Determine the [x, y] coordinate at the center of the cell enclosing the given text.  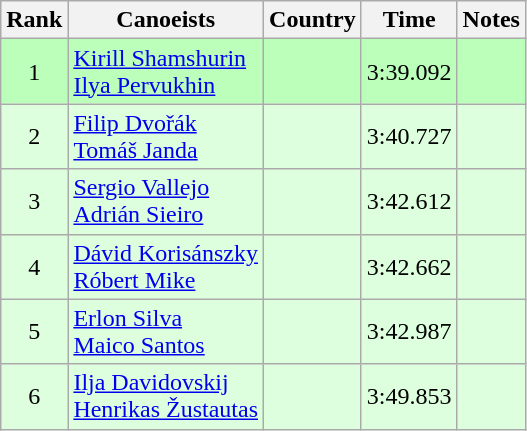
4 [34, 266]
Erlon SilvaMaico Santos [166, 332]
3:49.853 [409, 396]
5 [34, 332]
6 [34, 396]
Sergio VallejoAdrián Sieiro [166, 202]
Canoeists [166, 20]
Country [313, 20]
Time [409, 20]
Dávid KorisánszkyRóbert Mike [166, 266]
Kirill ShamshurinIlya Pervukhin [166, 72]
Filip DvořákTomáš Janda [166, 136]
3:40.727 [409, 136]
3:39.092 [409, 72]
1 [34, 72]
3:42.662 [409, 266]
3:42.987 [409, 332]
3:42.612 [409, 202]
Ilja DavidovskijHenrikas Žustautas [166, 396]
2 [34, 136]
Notes [491, 20]
Rank [34, 20]
3 [34, 202]
